For the text-containing cell, return its midpoint in (X, Y) coordinate format. 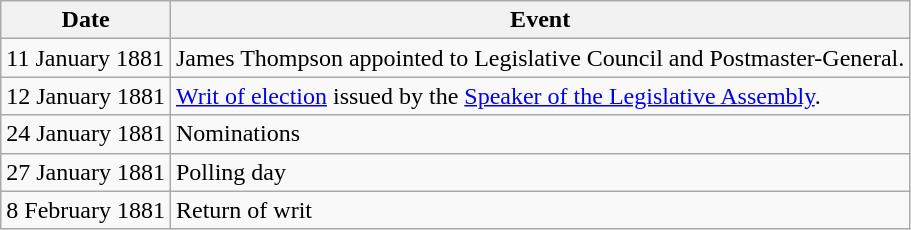
James Thompson appointed to Legislative Council and Postmaster-General. (540, 58)
27 January 1881 (86, 172)
12 January 1881 (86, 96)
Writ of election issued by the Speaker of the Legislative Assembly. (540, 96)
Return of writ (540, 210)
Polling day (540, 172)
11 January 1881 (86, 58)
Date (86, 20)
8 February 1881 (86, 210)
24 January 1881 (86, 134)
Event (540, 20)
Nominations (540, 134)
